Pinpoint the cell where the given text exists, returning its (X, Y) midpoint coordinate. 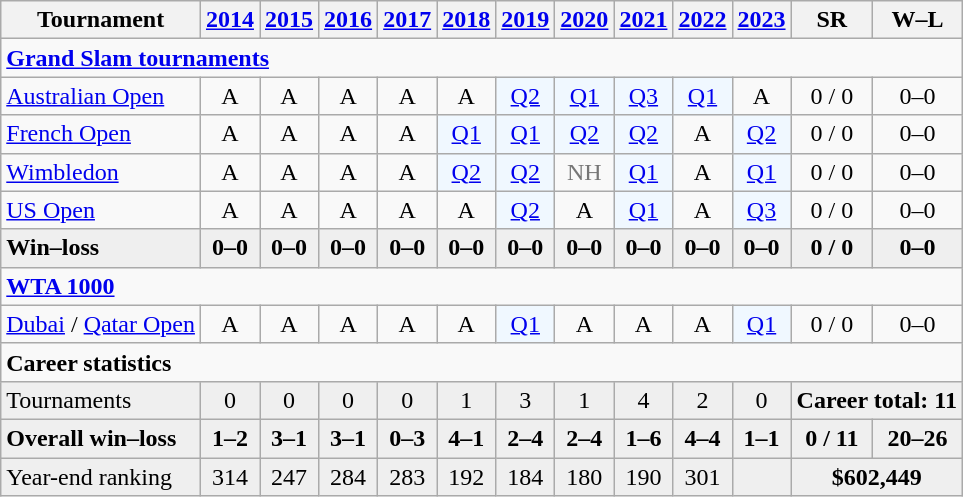
2017 (408, 20)
4–1 (466, 438)
Grand Slam tournaments (482, 58)
1–6 (644, 438)
4 (644, 400)
301 (702, 477)
2015 (290, 20)
2016 (348, 20)
Year-end ranking (101, 477)
2023 (762, 20)
2019 (526, 20)
190 (644, 477)
Overall win–loss (101, 438)
SR (832, 20)
2 (702, 400)
Wimbledon (101, 172)
20–26 (918, 438)
$602,449 (876, 477)
Win–loss (101, 248)
US Open (101, 210)
314 (230, 477)
1–1 (762, 438)
W–L (918, 20)
0–3 (408, 438)
184 (526, 477)
0 / 11 (832, 438)
3 (526, 400)
2022 (702, 20)
Dubai / Qatar Open (101, 324)
247 (290, 477)
Career statistics (482, 362)
French Open (101, 134)
1–2 (230, 438)
284 (348, 477)
NH (584, 172)
283 (408, 477)
4–4 (702, 438)
180 (584, 477)
2018 (466, 20)
192 (466, 477)
2020 (584, 20)
Career total: 11 (876, 400)
Tournaments (101, 400)
WTA 1000 (482, 286)
Australian Open (101, 96)
2021 (644, 20)
2014 (230, 20)
Tournament (101, 20)
